Scan for the cell matching the given text and deliver its [X, Y] coordinate at center. 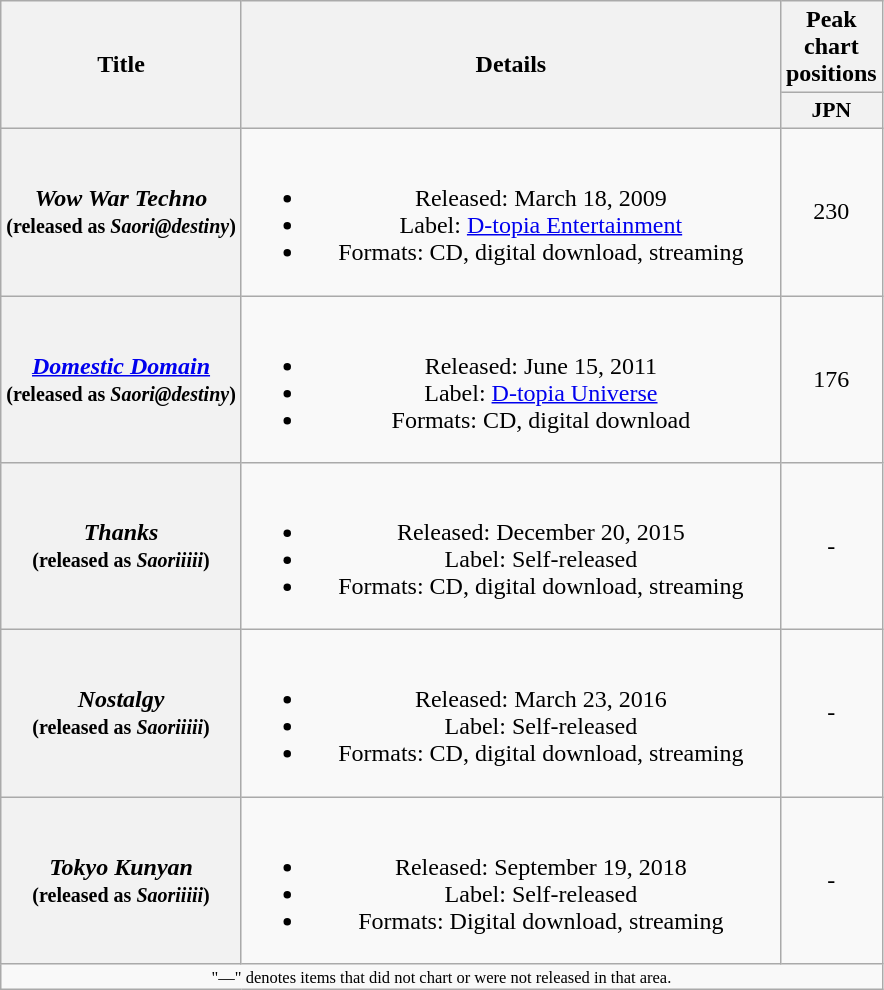
Domestic Domain (released as Saori@destiny) [122, 380]
176 [831, 380]
Released: March 18, 2009Label: D-topia EntertainmentFormats: CD, digital download, streaming [510, 212]
Tokyo Kunyan (released as Saoriiiii) [122, 880]
Nostalgy (released as Saoriiiii) [122, 714]
Thanks (released as Saoriiiii) [122, 546]
Title [122, 65]
JPN [831, 111]
Details [510, 65]
Released: March 23, 2016Label: Self-releasedFormats: CD, digital download, streaming [510, 714]
Peak chart positions [831, 47]
Wow War Techno (released as Saori@destiny) [122, 212]
Released: September 19, 2018Label: Self-releasedFormats: Digital download, streaming [510, 880]
"—" denotes items that did not chart or were not released in that area. [442, 977]
Released: June 15, 2011Label: D-topia UniverseFormats: CD, digital download [510, 380]
230 [831, 212]
Released: December 20, 2015Label: Self-releasedFormats: CD, digital download, streaming [510, 546]
